Identify which cell holds the provided text, then report its [x, y] central coordinate. 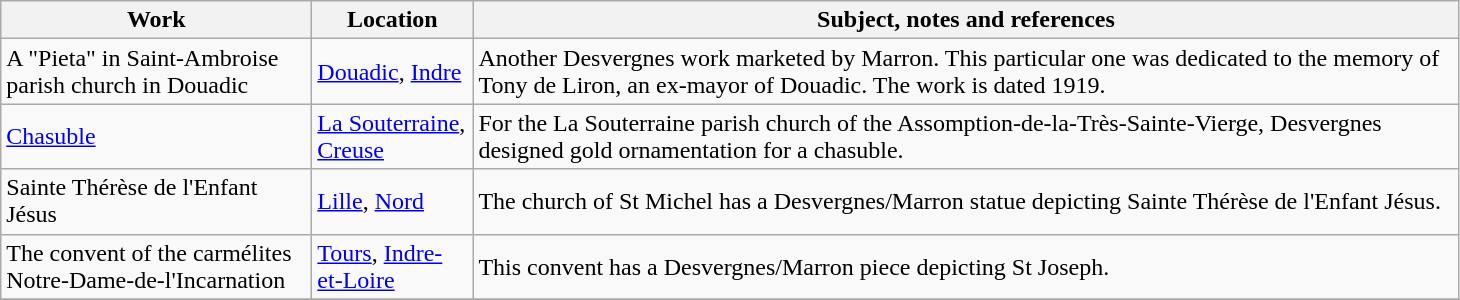
Tours, Indre-et-Loire [392, 266]
Douadic, Indre [392, 72]
Location [392, 20]
Lille, Nord [392, 202]
Chasuble [156, 136]
This convent has a Desvergnes/Marron piece depicting St Joseph. [966, 266]
Subject, notes and references [966, 20]
The convent of the carmélites Notre-Dame-de-l'Incarnation [156, 266]
For the La Souterraine parish church of the Assomption-de-la-Très-Sainte-Vierge, Desvergnes designed gold ornamentation for a chasuble. [966, 136]
The church of St Michel has a Desvergnes/Marron statue depicting Sainte Thérèse de l'Enfant Jésus. [966, 202]
A "Pieta" in Saint-Ambroise parish church in Douadic [156, 72]
Sainte Thérèse de l'Enfant Jésus [156, 202]
Work [156, 20]
La Souterraine, Creuse [392, 136]
